Provide the (X, Y) coordinate of the cell's center where the given text is located.  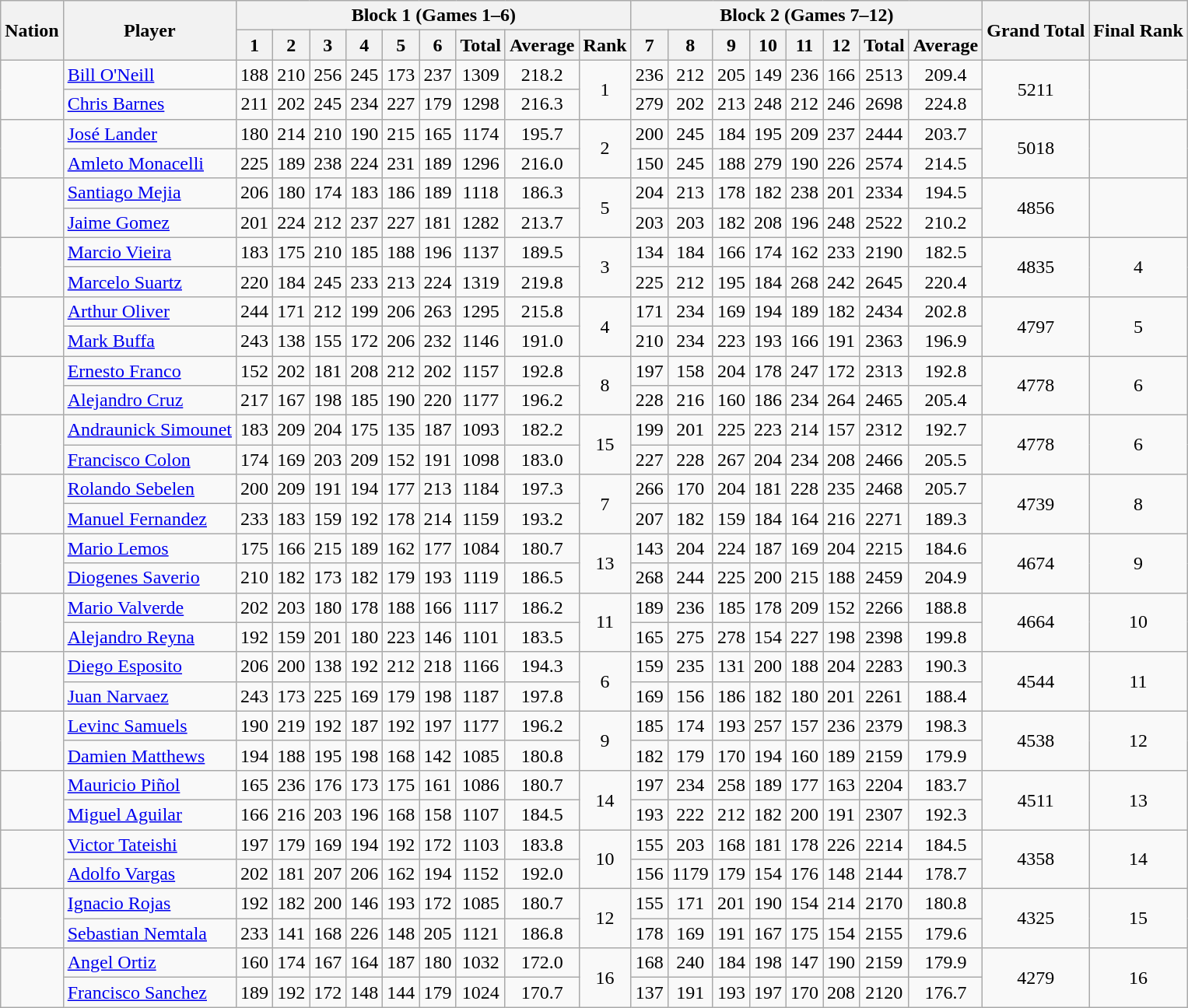
189.5 (541, 252)
264 (842, 401)
247 (804, 371)
192.7 (946, 430)
246 (842, 104)
1084 (481, 548)
1093 (481, 430)
204.9 (946, 578)
Marcelo Suartz (149, 282)
141 (291, 933)
4664 (1036, 622)
218 (437, 667)
2283 (885, 667)
José Lander (149, 134)
205.5 (946, 460)
163 (842, 785)
Juan Narvaez (149, 696)
4279 (1036, 978)
1107 (481, 814)
1152 (481, 874)
2363 (885, 341)
1137 (481, 252)
Victor Tateishi (149, 844)
219 (291, 726)
199.8 (946, 637)
183.8 (541, 844)
219.8 (541, 282)
1146 (481, 341)
134 (649, 252)
142 (437, 755)
2120 (885, 992)
2170 (885, 904)
188.4 (946, 696)
Damien Matthews (149, 755)
Sebastian Nemtala (149, 933)
Mario Lemos (149, 548)
186.2 (541, 607)
209.4 (946, 75)
Manuel Fernandez (149, 519)
Andraunick Simounet (149, 430)
183.7 (946, 785)
256 (328, 75)
Bill O'Neill (149, 75)
188.8 (946, 607)
1187 (481, 696)
203.7 (946, 134)
Levinc Samuels (149, 726)
2215 (885, 548)
224.8 (946, 104)
4797 (1036, 326)
1118 (481, 193)
2434 (885, 311)
278 (731, 637)
196.9 (946, 341)
131 (731, 667)
Mario Valverde (149, 607)
Final Rank (1138, 30)
240 (690, 963)
216.3 (541, 104)
1117 (481, 607)
Angel Ortiz (149, 963)
Diego Esposito (149, 667)
210.2 (946, 222)
2313 (885, 371)
1101 (481, 637)
1032 (481, 963)
2155 (885, 933)
267 (731, 460)
Jaime Gomez (149, 222)
202.8 (946, 311)
186.5 (541, 578)
2698 (885, 104)
Nation (32, 30)
222 (690, 814)
192.3 (946, 814)
2468 (885, 489)
217 (255, 401)
Diogenes Saverio (149, 578)
2574 (885, 163)
183.0 (541, 460)
4856 (1036, 208)
198.3 (946, 726)
Arthur Oliver (149, 311)
Adolfo Vargas (149, 874)
2271 (885, 519)
220.4 (946, 282)
2522 (885, 222)
213.7 (541, 222)
2466 (885, 460)
190.3 (946, 667)
2261 (885, 696)
1098 (481, 460)
1159 (481, 519)
Chris Barnes (149, 104)
191.0 (541, 341)
Marcio Vieira (149, 252)
2379 (885, 726)
Francisco Sanchez (149, 992)
143 (649, 548)
218.2 (541, 75)
214.5 (946, 163)
149 (767, 75)
194.5 (946, 193)
2190 (885, 252)
231 (401, 163)
183.5 (541, 637)
Mauricio Piñol (149, 785)
205.4 (946, 401)
1319 (481, 282)
161 (437, 785)
182.2 (541, 430)
2398 (885, 637)
2334 (885, 193)
147 (804, 963)
Amleto Monacelli (149, 163)
1166 (481, 667)
205.7 (946, 489)
Alejandro Reyna (149, 637)
215.8 (541, 311)
4739 (1036, 504)
1086 (481, 785)
197.8 (541, 696)
192.0 (541, 874)
184.6 (946, 548)
Ernesto Franco (149, 371)
1157 (481, 371)
1282 (481, 222)
Francisco Colon (149, 460)
1121 (481, 933)
275 (690, 637)
232 (437, 341)
266 (649, 489)
2459 (885, 578)
144 (401, 992)
1179 (690, 874)
4835 (1036, 267)
2307 (885, 814)
5018 (1036, 149)
4544 (1036, 681)
2204 (885, 785)
135 (401, 430)
Santiago Mejia (149, 193)
2645 (885, 282)
Rank (605, 45)
2266 (885, 607)
1184 (481, 489)
194.3 (541, 667)
182.5 (946, 252)
258 (731, 785)
4538 (1036, 740)
1103 (481, 844)
263 (437, 311)
Block 1 (Games 1–6) (434, 16)
Rolando Sebelen (149, 489)
2444 (885, 134)
197.3 (541, 489)
2144 (885, 874)
186.3 (541, 193)
2214 (885, 844)
4325 (1036, 919)
137 (649, 992)
195.7 (541, 134)
211 (255, 104)
4358 (1036, 859)
Block 2 (Games 7–12) (807, 16)
Player (149, 30)
4511 (1036, 800)
178.7 (946, 874)
Alejandro Cruz (149, 401)
1119 (481, 578)
150 (649, 163)
2465 (885, 401)
2312 (885, 430)
193.2 (541, 519)
242 (842, 282)
172.0 (541, 963)
176.7 (946, 992)
Miguel Aguilar (149, 814)
1295 (481, 311)
4674 (1036, 563)
1296 (481, 163)
1309 (481, 75)
1174 (481, 134)
Ignacio Rojas (149, 904)
189.3 (946, 519)
170.7 (541, 992)
257 (767, 726)
1024 (481, 992)
1298 (481, 104)
186.8 (541, 933)
5211 (1036, 89)
179.6 (946, 933)
216.0 (541, 163)
Grand Total (1036, 30)
2513 (885, 75)
Mark Buffa (149, 341)
